Output the (x, y) coordinate of the center of the cell containing the given text.  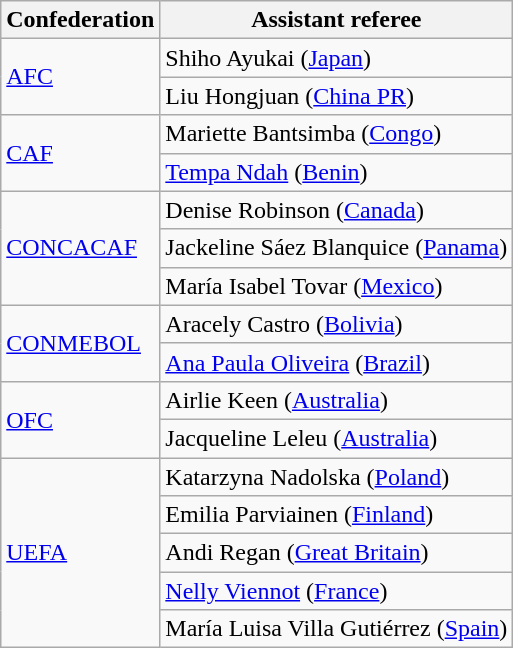
Aracely Castro (Bolivia) (336, 324)
Jacqueline Leleu (Australia) (336, 438)
OFC (80, 419)
Andi Regan (Great Britain) (336, 553)
Assistant referee (336, 20)
María Isabel Tovar (Mexico) (336, 286)
UEFA (80, 553)
Airlie Keen (Australia) (336, 400)
Shiho Ayukai (Japan) (336, 58)
AFC (80, 77)
Denise Robinson (Canada) (336, 210)
Emilia Parviainen (Finland) (336, 515)
Ana Paula Oliveira (Brazil) (336, 362)
Nelly Viennot (France) (336, 591)
Tempa Ndah (Benin) (336, 172)
Confederation (80, 20)
Liu Hongjuan (China PR) (336, 96)
Mariette Bantsimba (Congo) (336, 134)
Jackeline Sáez Blanquice (Panama) (336, 248)
CAF (80, 153)
Katarzyna Nadolska (Poland) (336, 477)
CONCACAF (80, 248)
María Luisa Villa Gutiérrez (Spain) (336, 629)
CONMEBOL (80, 343)
